Provide the [X, Y] coordinate of the cell's center where the given text is located.  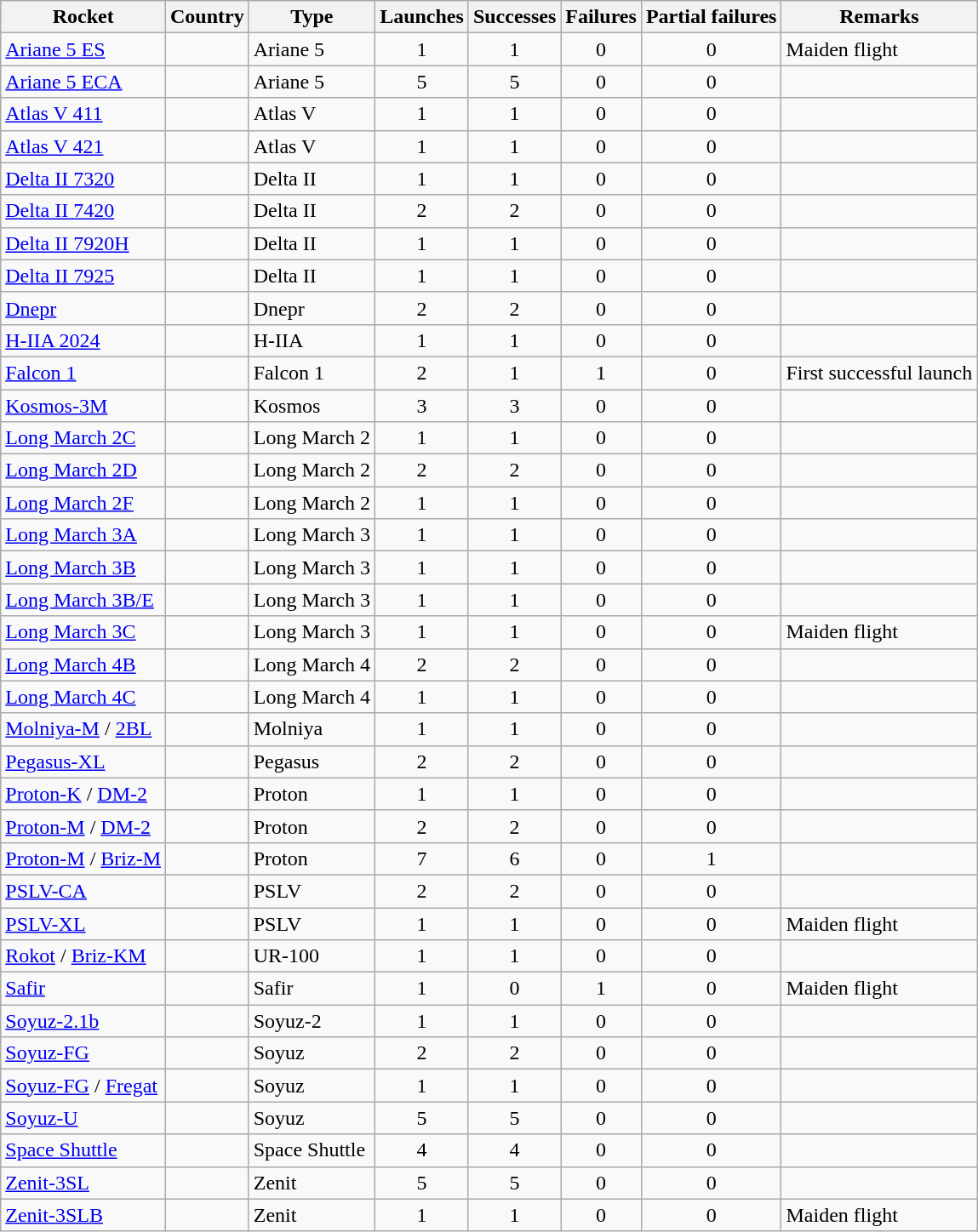
Soyuz-FG [83, 1053]
7 [422, 858]
Soyuz-FG / Fregat [83, 1086]
Soyuz-2 [312, 1021]
PSLV-XL [83, 923]
Delta II 7320 [83, 179]
Launches [422, 17]
Proton-M / DM-2 [83, 826]
Soyuz-U [83, 1118]
Partial failures [712, 17]
Zenit-3SLB [83, 1215]
Rocket [83, 17]
UR-100 [312, 956]
First successful launch [879, 373]
Delta II 7420 [83, 211]
Proton-M / Briz-M [83, 858]
Long March 3A [83, 535]
Pegasus-XL [83, 761]
Long March 3B/E [83, 600]
H-IIA 2024 [83, 340]
Atlas V 421 [83, 146]
Successes [514, 17]
Delta II 7920H [83, 243]
Long March 3B [83, 568]
PSLV-CA [83, 891]
Long March 3C [83, 632]
Proton-K / DM-2 [83, 794]
Soyuz-2.1b [83, 1021]
Long March 2C [83, 438]
Long March 2F [83, 503]
Rokot / Briz-KM [83, 956]
Pegasus [312, 761]
Zenit-3SL [83, 1183]
Delta II 7925 [83, 276]
6 [514, 858]
Type [312, 17]
Ariane 5 ECA [83, 82]
H-IIA [312, 340]
Molniya [312, 729]
Remarks [879, 17]
Country [208, 17]
Kosmos [312, 406]
Long March 2D [83, 471]
Failures [601, 17]
Ariane 5 ES [83, 49]
Kosmos-3M [83, 406]
Atlas V 411 [83, 114]
Long March 4B [83, 664]
Molniya-M / 2BL [83, 729]
Long March 4C [83, 697]
